Output the (X, Y) coordinate of the center of the cell containing the given text.  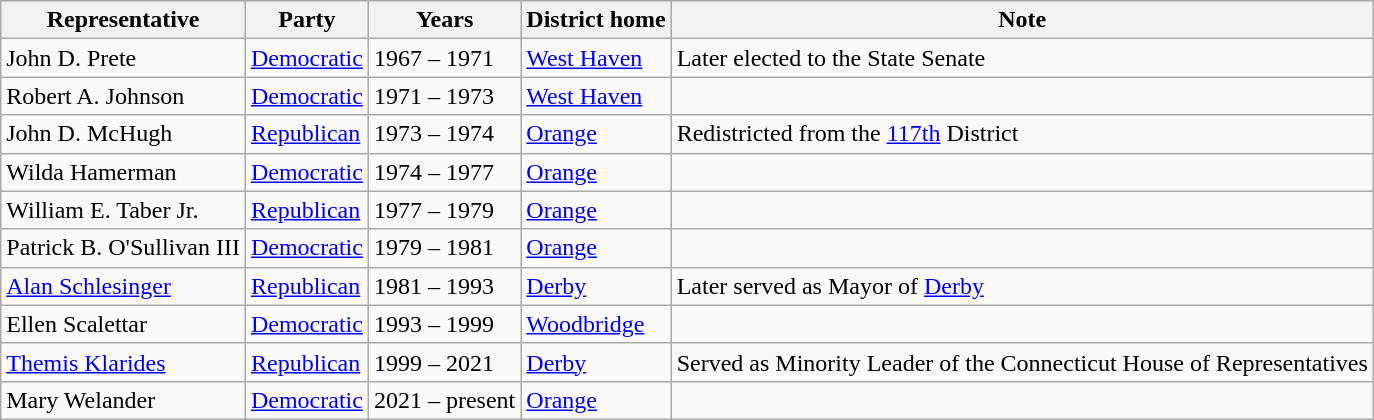
1974 – 1977 (444, 172)
Mary Welander (124, 400)
Patrick B. O'Sullivan III (124, 248)
Woodbridge (596, 324)
1981 – 1993 (444, 286)
1971 – 1973 (444, 96)
Served as Minority Leader of the Connecticut House of Representatives (1022, 362)
Redistricted from the 117th District (1022, 134)
1967 – 1971 (444, 58)
Later served as Mayor of Derby (1022, 286)
Robert A. Johnson (124, 96)
Years (444, 20)
1973 – 1974 (444, 134)
Representative (124, 20)
William E. Taber Jr. (124, 210)
2021 – present (444, 400)
Later elected to the State Senate (1022, 58)
Note (1022, 20)
John D. Prete (124, 58)
1993 – 1999 (444, 324)
Wilda Hamerman (124, 172)
1977 – 1979 (444, 210)
1979 – 1981 (444, 248)
District home (596, 20)
Ellen Scalettar (124, 324)
Themis Klarides (124, 362)
John D. McHugh (124, 134)
Alan Schlesinger (124, 286)
Party (306, 20)
1999 – 2021 (444, 362)
